Provide the (X, Y) coordinate of the cell's center where the given text is located.  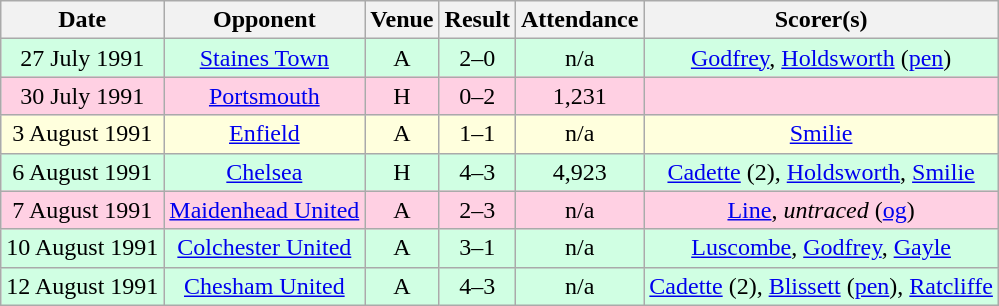
Colchester United (264, 248)
3 August 1991 (82, 134)
Line, untraced (og) (822, 210)
Opponent (264, 20)
Cadette (2), Blissett (pen), Ratcliffe (822, 286)
Attendance (579, 20)
1–1 (477, 134)
Smilie (822, 134)
2–3 (477, 210)
Venue (402, 20)
4,923 (579, 172)
12 August 1991 (82, 286)
30 July 1991 (82, 96)
Maidenhead United (264, 210)
2–0 (477, 58)
Enfield (264, 134)
6 August 1991 (82, 172)
7 August 1991 (82, 210)
Chesham United (264, 286)
Portsmouth (264, 96)
Luscombe, Godfrey, Gayle (822, 248)
Staines Town (264, 58)
3–1 (477, 248)
Godfrey, Holdsworth (pen) (822, 58)
Result (477, 20)
10 August 1991 (82, 248)
Chelsea (264, 172)
Scorer(s) (822, 20)
1,231 (579, 96)
0–2 (477, 96)
Cadette (2), Holdsworth, Smilie (822, 172)
Date (82, 20)
27 July 1991 (82, 58)
